Output the [x, y] coordinate of the center of the cell containing the given text.  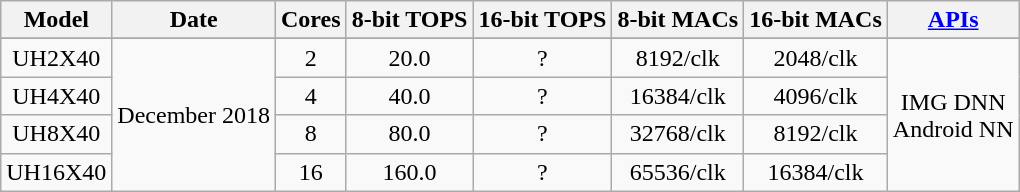
December 2018 [194, 115]
2048/clk [816, 58]
16-bit MACs [816, 20]
40.0 [410, 96]
16-bit TOPS [542, 20]
65536/clk [678, 172]
8 [310, 134]
Model [56, 20]
2 [310, 58]
UH2X40 [56, 58]
UH4X40 [56, 96]
80.0 [410, 134]
160.0 [410, 172]
8-bit TOPS [410, 20]
16 [310, 172]
32768/clk [678, 134]
UH8X40 [56, 134]
20.0 [410, 58]
UH16X40 [56, 172]
4 [310, 96]
APIs [953, 20]
4096/clk [816, 96]
8-bit MACs [678, 20]
IMG DNNAndroid NN [953, 115]
Date [194, 20]
Cores [310, 20]
